Return [x, y] of the center of cell containing provided text 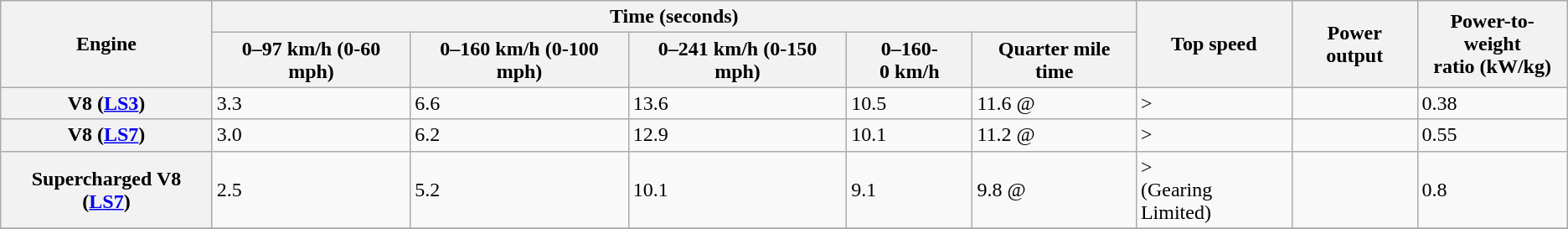
0–160-0 km/h [910, 60]
3.3 [312, 103]
2.5 [312, 190]
0.38 [1493, 103]
Engine [106, 44]
5.2 [519, 190]
10.5 [910, 103]
0.55 [1493, 135]
Power-to-weightratio (kW/kg) [1493, 44]
11.2 @ [1054, 135]
>(Gearing Limited) [1214, 190]
0.8 [1493, 190]
V8 (LS7) [106, 135]
9.8 @ [1054, 190]
6.2 [519, 135]
V8 (LS3) [106, 103]
9.1 [910, 190]
3.0 [312, 135]
Power output [1354, 44]
Supercharged V8 (LS7) [106, 190]
Quarter mile time [1054, 60]
0–160 km/h (0-100 mph) [519, 60]
0–241 km/h (0-150 mph) [737, 60]
6.6 [519, 103]
12.9 [737, 135]
0–97 km/h (0-60 mph) [312, 60]
11.6 @ [1054, 103]
Top speed [1214, 44]
13.6 [737, 103]
Time (seconds) [673, 17]
